Detect which cell encompasses the target text, then output its (X, Y) center coordinate. 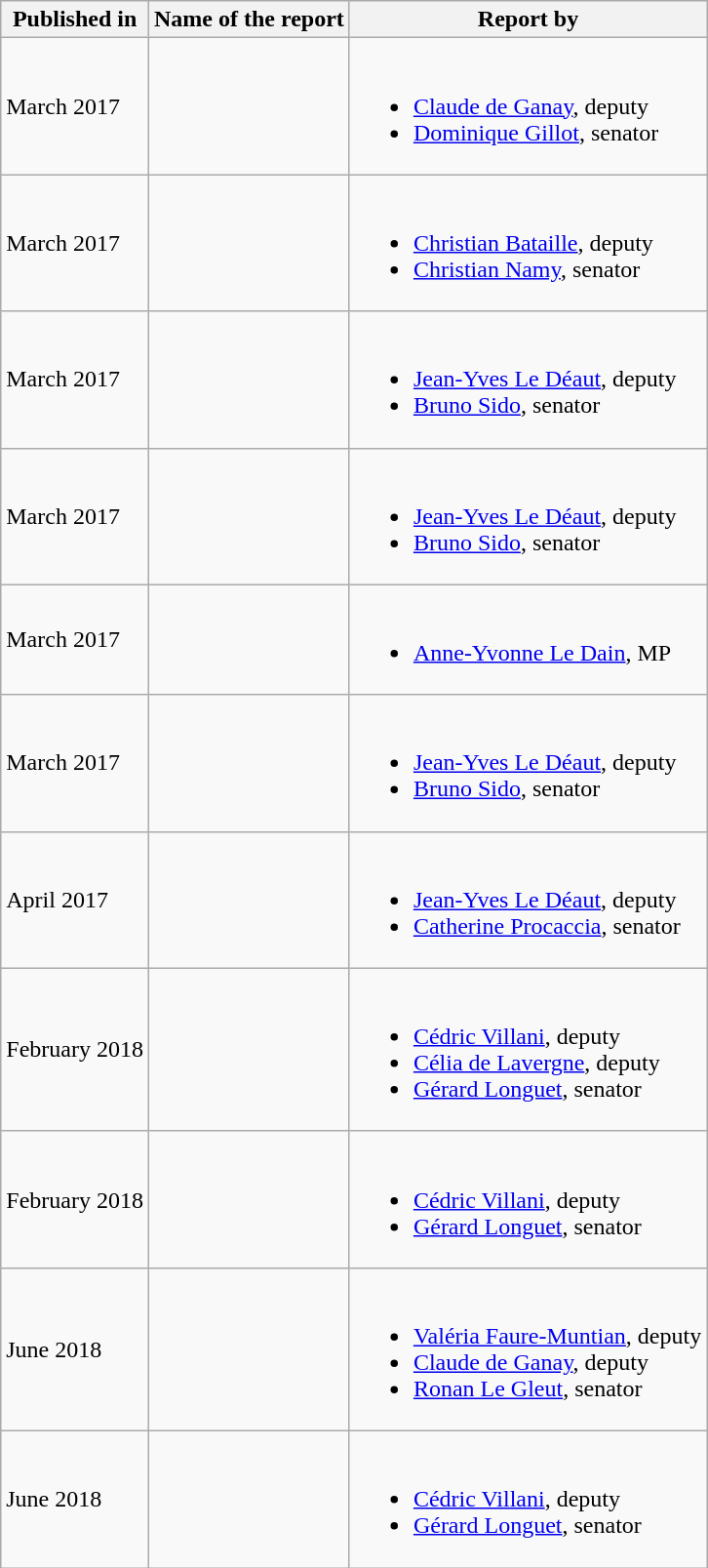
Published in (75, 20)
Cédric Villani, deputyCélia de Lavergne, deputyGérard Longuet, senator (528, 1050)
Valéria Faure-Muntian, deputyClaude de Ganay, deputyRonan Le Gleut, senator (528, 1348)
April 2017 (75, 900)
Report by (528, 20)
Christian Bataille, deputyChristian Namy, senator (528, 243)
Jean-Yves Le Déaut, deputyCatherine Procaccia, senator (528, 900)
Name of the report (249, 20)
Anne-Yvonne Le Dain, MP (528, 640)
Claude de Ganay, deputyDominique Gillot, senator (528, 106)
